Detect which cell encompasses the target text, then output its [X, Y] center coordinate. 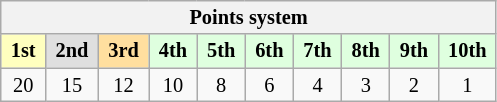
1st [24, 51]
9th [414, 51]
10 [173, 85]
2 [414, 85]
1 [467, 85]
12 [123, 85]
3rd [123, 51]
2nd [72, 51]
4th [173, 51]
8th [366, 51]
20 [24, 85]
15 [72, 85]
5th [221, 51]
Points system [249, 17]
7th [317, 51]
8 [221, 85]
3 [366, 85]
6 [269, 85]
4 [317, 85]
6th [269, 51]
10th [467, 51]
